Search for the cell housing the specified text and yield its (X, Y) center coordinate. 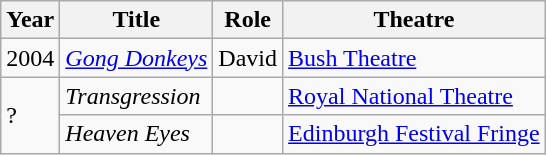
Role (248, 20)
Bush Theatre (414, 58)
2004 (30, 58)
Royal National Theatre (414, 96)
Year (30, 20)
Gong Donkeys (136, 58)
Edinburgh Festival Fringe (414, 134)
Title (136, 20)
Transgression (136, 96)
? (30, 115)
Heaven Eyes (136, 134)
Theatre (414, 20)
David (248, 58)
